Pinpoint the cell where the given text exists, returning its [x, y] midpoint coordinate. 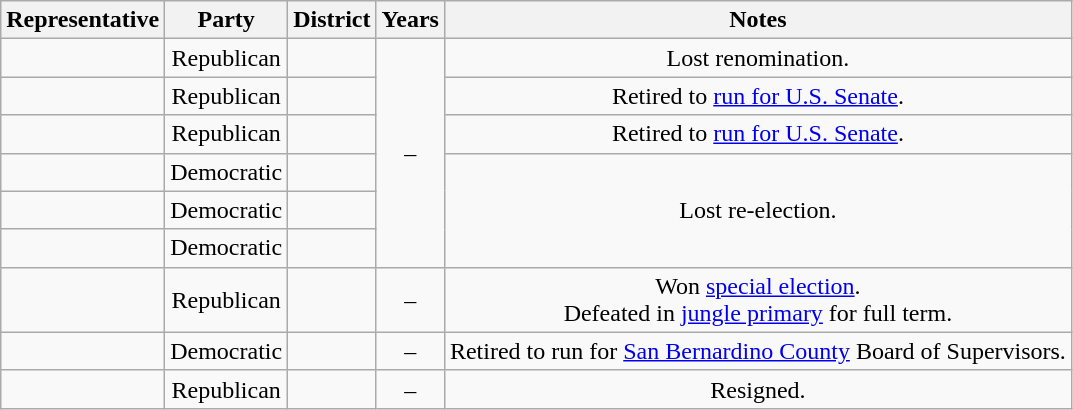
Representative [83, 20]
Lost re-election. [758, 210]
Lost renomination. [758, 58]
Retired to run for San Bernardino County Board of Supervisors. [758, 351]
District [332, 20]
Party [226, 20]
Resigned. [758, 389]
Notes [758, 20]
Years [410, 20]
Won special election.Defeated in jungle primary for full term. [758, 300]
